Locate the cell with the specified text and output its [X, Y] center coordinate. 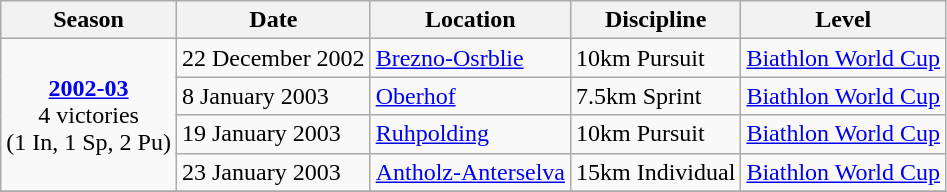
Ruhpolding [470, 134]
Discipline [655, 20]
8 January 2003 [273, 96]
Brezno-Osrblie [470, 58]
Oberhof [470, 96]
15km Individual [655, 172]
Antholz-Anterselva [470, 172]
7.5km Sprint [655, 96]
23 January 2003 [273, 172]
Season [89, 20]
Location [470, 20]
2002-03 4 victories (1 In, 1 Sp, 2 Pu) [89, 115]
Date [273, 20]
19 January 2003 [273, 134]
22 December 2002 [273, 58]
Level [844, 20]
